Return (X, Y) of the center of cell containing provided text 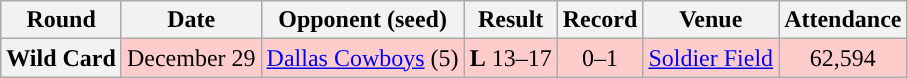
62,594 (843, 58)
Result (510, 20)
L 13–17 (510, 58)
Date (191, 20)
Wild Card (62, 58)
Dallas Cowboys (5) (362, 58)
Attendance (843, 20)
0–1 (600, 58)
Round (62, 20)
Record (600, 20)
Venue (711, 20)
Soldier Field (711, 58)
December 29 (191, 58)
Opponent (seed) (362, 20)
